Search for the cell housing the specified text and yield its [x, y] center coordinate. 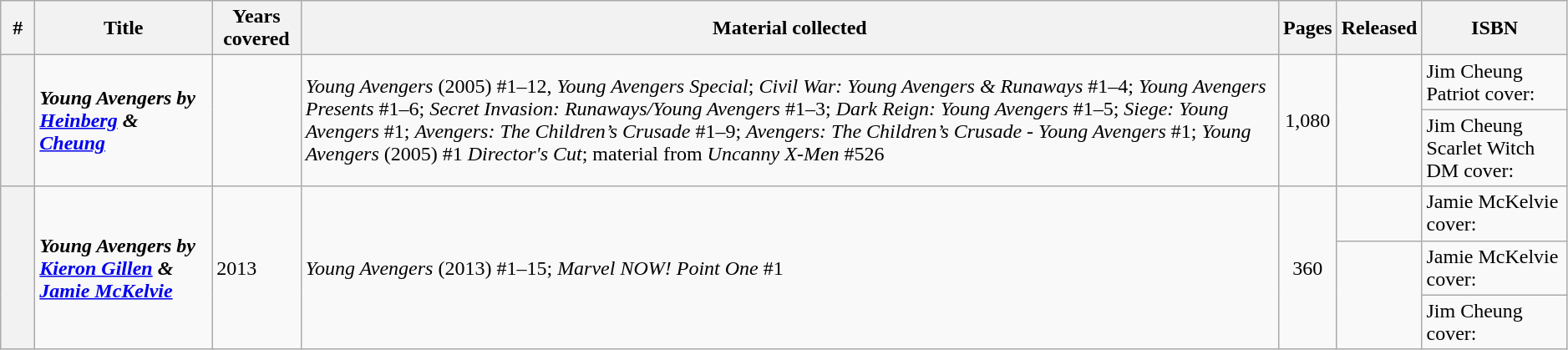
Jim Cheung Patriot cover: [1494, 82]
Pages [1308, 28]
360 [1308, 267]
Material collected [789, 28]
Released [1379, 28]
Years covered [257, 28]
Title [124, 28]
Young Avengers by Kieron Gillen & Jamie McKelvie [124, 267]
Young Avengers by Heinberg & Cheung [124, 120]
1,080 [1308, 120]
ISBN [1494, 28]
# [18, 28]
Young Avengers (2013) #1–15; Marvel NOW! Point One #1 [789, 267]
Jim Cheung cover: [1494, 322]
2013 [257, 267]
Jim Cheung Scarlet Witch DM cover: [1494, 148]
